Find where the given text appears and provide that cell's center as (x, y) coordinate. 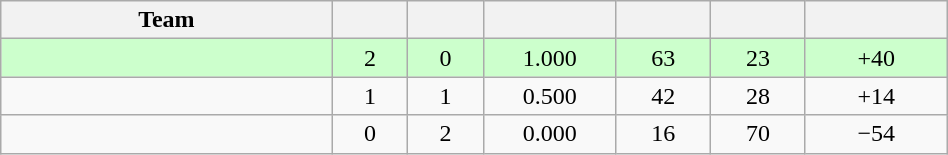
23 (758, 58)
1.000 (549, 58)
16 (664, 134)
0.500 (549, 96)
Team (166, 20)
42 (664, 96)
63 (664, 58)
+40 (876, 58)
28 (758, 96)
0.000 (549, 134)
70 (758, 134)
+14 (876, 96)
−54 (876, 134)
